Output the (X, Y) coordinate of the center of the cell containing the given text.  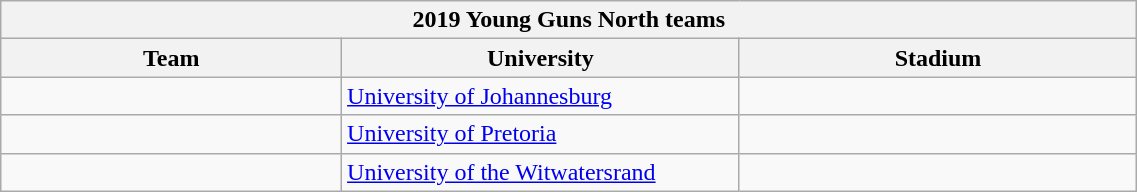
Team (172, 58)
2019 Young Guns North teams (569, 20)
Stadium (938, 58)
University of Johannesburg (541, 96)
University of the Witwatersrand (541, 172)
University (541, 58)
University of Pretoria (541, 134)
